Locate the cell with the specified text and output its [x, y] center coordinate. 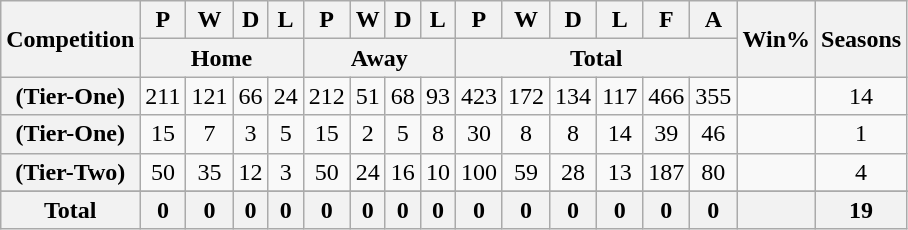
211 [163, 96]
A [714, 20]
Competition [70, 39]
134 [574, 96]
4 [862, 172]
Win% [776, 39]
35 [210, 172]
121 [210, 96]
30 [478, 134]
68 [402, 96]
66 [250, 96]
51 [368, 96]
12 [250, 172]
7 [210, 134]
F [666, 20]
10 [438, 172]
355 [714, 96]
Seasons [862, 39]
13 [620, 172]
46 [714, 134]
(Tier-Two) [70, 172]
117 [620, 96]
Home [222, 58]
80 [714, 172]
39 [666, 134]
100 [478, 172]
2 [368, 134]
466 [666, 96]
423 [478, 96]
93 [438, 96]
19 [862, 210]
Away [379, 58]
16 [402, 172]
212 [326, 96]
28 [574, 172]
59 [526, 172]
172 [526, 96]
187 [666, 172]
1 [862, 134]
